Detect which cell encompasses the target text, then output its [X, Y] center coordinate. 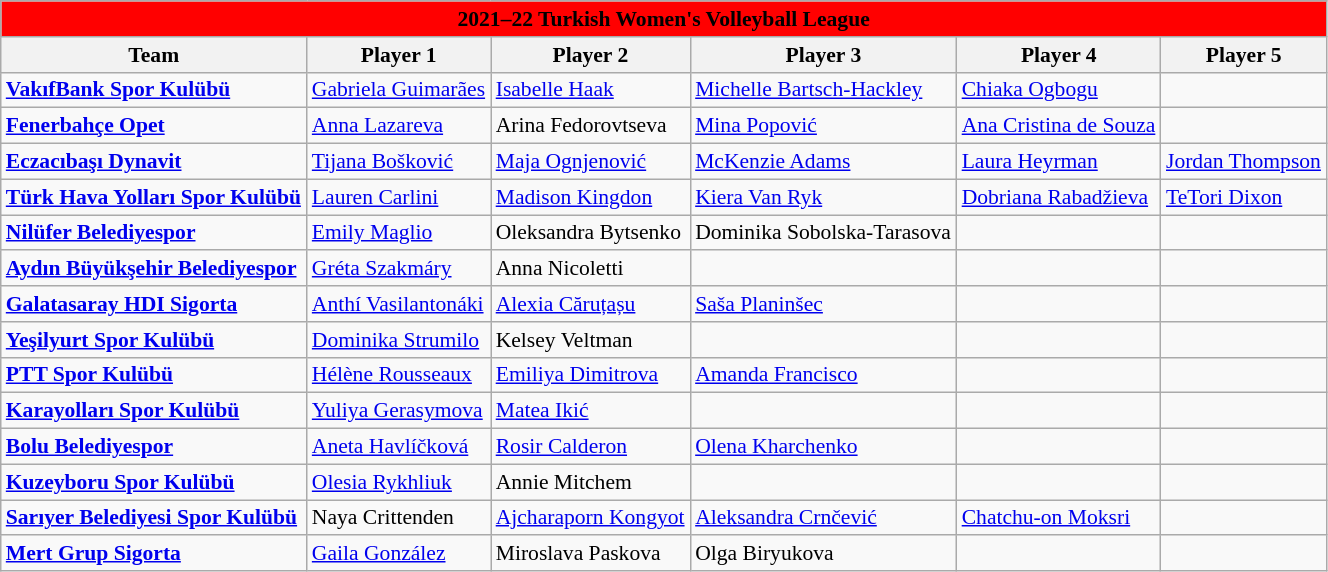
Kiera Van Ryk [824, 197]
Lauren Carlini [399, 197]
Saša Planinšec [824, 304]
Jordan Thompson [1244, 162]
Naya Crittenden [399, 518]
Player 5 [1244, 55]
PTT Spor Kulübü [154, 375]
Amanda Francisco [824, 375]
TeTori Dixon [1244, 197]
Olesia Rykhliuk [399, 482]
Ajcharaporn Kongyot [590, 518]
McKenzie Adams [824, 162]
Bolu Belediyespor [154, 447]
Mert Grup Sigorta [154, 554]
Yuliya Gerasymova [399, 411]
Gabriela Guimarães [399, 90]
Dobriana Rabadžieva [1059, 197]
Player 2 [590, 55]
Madison Kingdon [590, 197]
Alexia Căruțașu [590, 304]
Ana Cristina de Souza [1059, 126]
Eczacıbaşı Dynavit [154, 162]
2021–22 Turkish Women's Volleyball League [664, 19]
Emily Maglio [399, 233]
Emiliya Dimitrova [590, 375]
Chatchu-on Moksri [1059, 518]
Aneta Havlíčková [399, 447]
Annie Mitchem [590, 482]
Michelle Bartsch-Hackley [824, 90]
Team [154, 55]
VakıfBank Spor Kulübü [154, 90]
Kelsey Veltman [590, 340]
Laura Heyrman [1059, 162]
Anna Lazareva [399, 126]
Player 3 [824, 55]
Player 4 [1059, 55]
Anthí Vasilantonáki [399, 304]
Fenerbahçe Opet [154, 126]
Kuzeyboru Spor Kulübü [154, 482]
Isabelle Haak [590, 90]
Mina Popović [824, 126]
Dominika Sobolska-Tarasova [824, 233]
Aydın Büyükşehir Belediyespor [154, 269]
Nilüfer Belediyespor [154, 233]
Olena Kharchenko [824, 447]
Karayolları Spor Kulübü [154, 411]
Oleksandra Bytsenko [590, 233]
Arina Fedorovtseva [590, 126]
Tijana Bošković [399, 162]
Matea Ikić [590, 411]
Galatasaray HDI Sigorta [154, 304]
Aleksandra Crnčević [824, 518]
Chiaka Ogbogu [1059, 90]
Player 1 [399, 55]
Türk Hava Yolları Spor Kulübü [154, 197]
Hélène Rousseaux [399, 375]
Dominika Strumilo [399, 340]
Rosir Calderon [590, 447]
Olga Biryukova [824, 554]
Yeşilyurt Spor Kulübü [154, 340]
Miroslava Paskova [590, 554]
Anna Nicoletti [590, 269]
Sarıyer Belediyesi Spor Kulübü [154, 518]
Gréta Szakmáry [399, 269]
Gaila González [399, 554]
Maja Ognjenović [590, 162]
